Search for the cell housing the specified text and yield its [x, y] center coordinate. 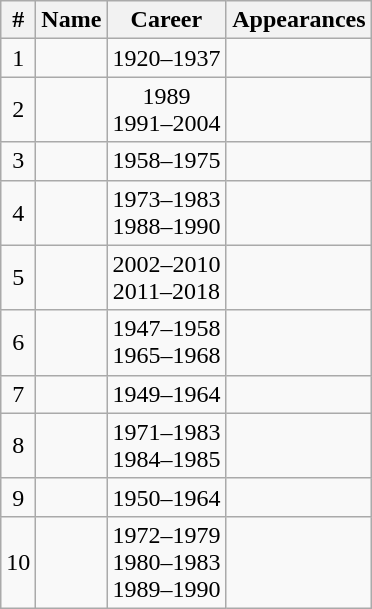
Career [166, 20]
8 [18, 446]
1949–1964 [166, 394]
Name [72, 20]
4 [18, 212]
1947–19581965–1968 [166, 342]
1 [18, 58]
2 [18, 110]
6 [18, 342]
1971–19831984–1985 [166, 446]
9 [18, 497]
# [18, 20]
1973–19831988–1990 [166, 212]
10 [18, 562]
1972–19791980–19831989–1990 [166, 562]
1958–1975 [166, 161]
7 [18, 394]
5 [18, 278]
Appearances [299, 20]
2002–20102011–2018 [166, 278]
19891991–2004 [166, 110]
1920–1937 [166, 58]
3 [18, 161]
1950–1964 [166, 497]
